From the cell containing the given text, extract its center point as [x, y] coordinate. 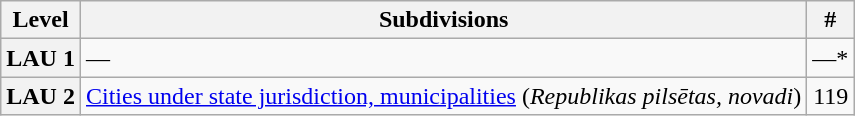
— [443, 58]
# [830, 20]
—* [830, 58]
Cities under state jurisdiction, municipalities (Republikas pilsētas, novadi) [443, 96]
119 [830, 96]
Level [41, 20]
LAU 1 [41, 58]
LAU 2 [41, 96]
Subdivisions [443, 20]
